Provide the [X, Y] coordinate of the cell's center where the given text is located.  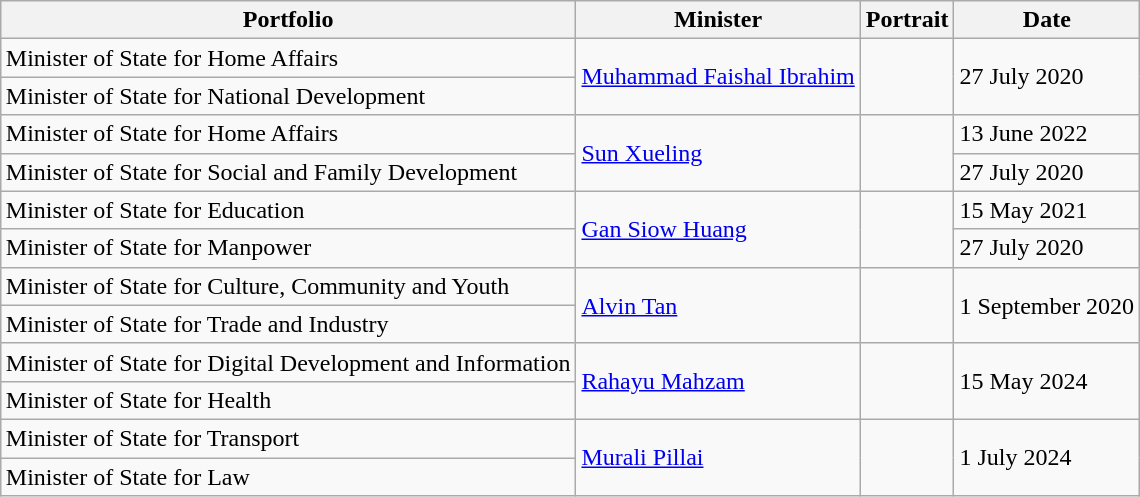
Minister of State for Culture, Community and Youth [288, 286]
1 July 2024 [1047, 457]
1 September 2020 [1047, 305]
Gan Siow Huang [718, 229]
15 May 2021 [1047, 210]
Minister of State for Transport [288, 438]
13 June 2022 [1047, 134]
Sun Xueling [718, 153]
Minister of State for Digital Development and Information [288, 362]
Minister of State for Trade and Industry [288, 324]
Minister of State for Social and Family Development [288, 172]
Alvin Tan [718, 305]
Minister of State for Manpower [288, 248]
Portrait [907, 20]
Minister of State for National Development [288, 96]
Muhammad Faishal Ibrahim [718, 77]
Minister of State for Health [288, 400]
15 May 2024 [1047, 381]
Date [1047, 20]
Portfolio [288, 20]
Murali Pillai [718, 457]
Minister [718, 20]
Minister of State for Law [288, 477]
Minister of State for Education [288, 210]
Rahayu Mahzam [718, 381]
